From the cell containing the given text, extract its center point as [X, Y] coordinate. 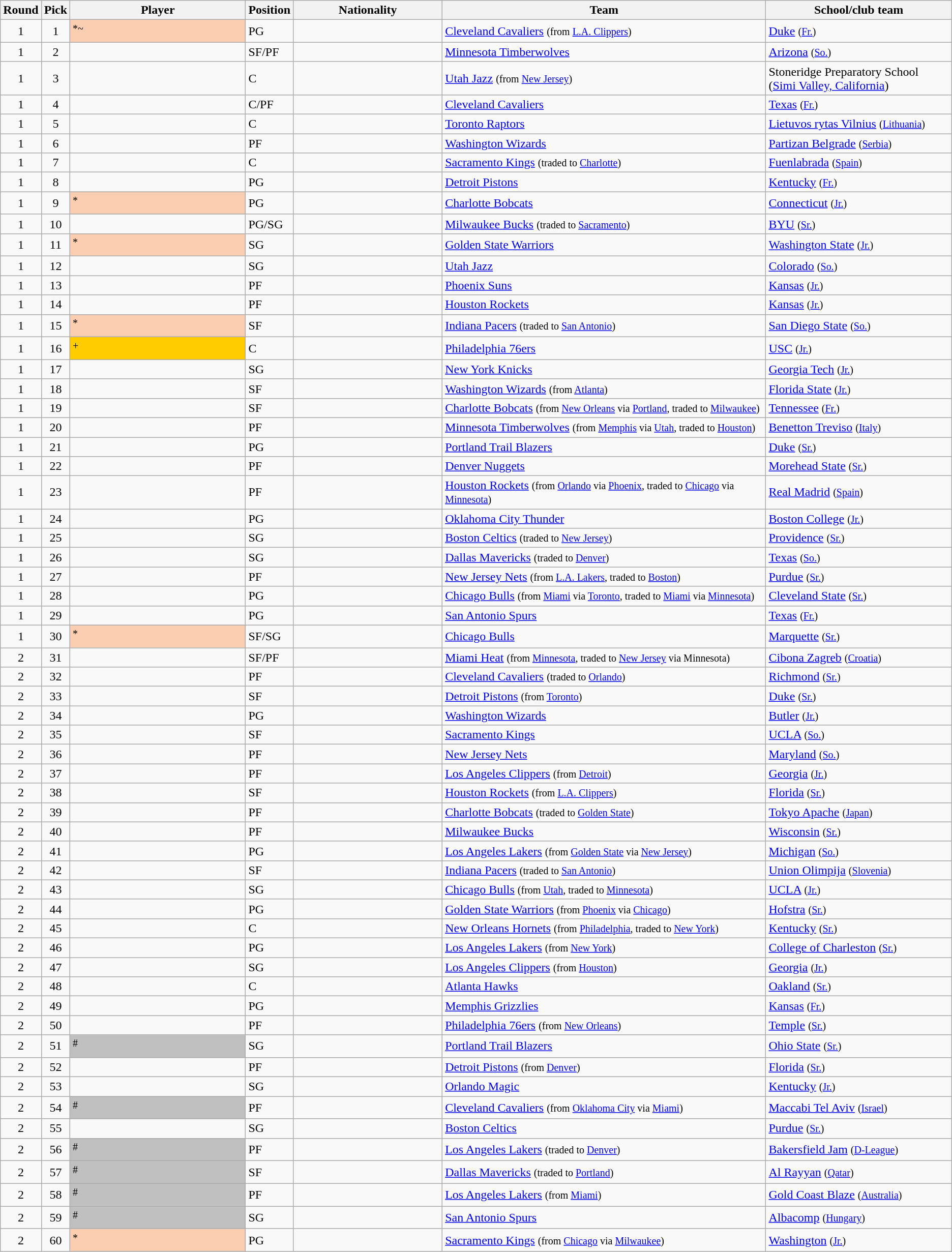
USC (Jr.) [858, 349]
6 [55, 143]
Detroit Pistons (from Denver) [604, 1067]
Orlando Magic [604, 1087]
Duke (Fr.) [858, 32]
34 [55, 716]
Benetton Treviso (Italy) [858, 427]
35 [55, 735]
UCLA (So.) [858, 735]
Milwaukee Bucks (traded to Sacramento) [604, 224]
33 [55, 696]
Cleveland Cavaliers [604, 104]
40 [55, 831]
Minnesota Timberwolves [604, 52]
Cleveland Cavaliers (traded to Orlando) [604, 677]
Phoenix Suns [604, 285]
Philadelphia 76ers (from New Orleans) [604, 1025]
Temple (Sr.) [858, 1025]
Ohio State (Sr.) [858, 1047]
7 [55, 163]
Los Angeles Lakers (from Golden State via New Jersey) [604, 851]
Partizan Belgrade (Serbia) [858, 143]
47 [55, 967]
60 [55, 1240]
Gold Coast Blaze (Australia) [858, 1195]
Dallas Mavericks (traded to Portland) [604, 1173]
Sacramento Kings [604, 735]
Utah Jazz [604, 266]
Providence (Sr.) [858, 538]
15 [55, 325]
45 [55, 929]
New Orleans Hornets (from Philadelphia, traded to New York) [604, 929]
Boston Celtics [604, 1128]
Bakersfield Jam (D-League) [858, 1149]
Lietuvos rytas Vilnius (Lithuania) [858, 124]
22 [55, 466]
Arizona (So.) [858, 52]
Cibona Zagreb (Croatia) [858, 658]
43 [55, 889]
College of Charleston (Sr.) [858, 948]
Georgia Tech (Jr.) [858, 369]
20 [55, 427]
Dallas Mavericks (traded to Denver) [604, 557]
Maryland (So.) [858, 754]
11 [55, 245]
Chicago Bulls (from Utah, traded to Minnesota) [604, 889]
Albacomp (Hungary) [858, 1217]
Oakland (Sr.) [858, 987]
Maccabi Tel Aviv (Israel) [858, 1108]
56 [55, 1149]
32 [55, 677]
42 [55, 870]
Milwaukee Bucks [604, 831]
Detroit Pistons [604, 182]
Denver Nuggets [604, 466]
Colorado (So.) [858, 266]
39 [55, 812]
Hofstra (Sr.) [858, 909]
Los Angeles Lakers (from Miami) [604, 1195]
Los Angeles Lakers (from New York) [604, 948]
Oklahoma City Thunder [604, 519]
Kentucky (Sr.) [858, 929]
23 [55, 492]
Golden State Warriors (from Phoenix via Chicago) [604, 909]
57 [55, 1173]
44 [55, 909]
Houston Rockets (from Orlando via Phoenix, traded to Chicago via Minnesota) [604, 492]
53 [55, 1087]
San Diego State (So.) [858, 325]
50 [55, 1025]
51 [55, 1047]
12 [55, 266]
Stoneridge Preparatory School(Simi Valley, California) [858, 78]
Real Madrid (Spain) [858, 492]
19 [55, 408]
Tennessee (Fr.) [858, 408]
Los Angeles Clippers (from Houston) [604, 967]
Morehead State (Sr.) [858, 466]
Player [158, 10]
59 [55, 1217]
29 [55, 615]
26 [55, 557]
17 [55, 369]
8 [55, 182]
31 [55, 658]
Position [270, 10]
Michigan (So.) [858, 851]
Los Angeles Clippers (from Detroit) [604, 773]
52 [55, 1067]
Charlotte Bobcats (traded to Golden State) [604, 812]
Union Olimpija (Slovenia) [858, 870]
Philadelphia 76ers [604, 349]
36 [55, 754]
Marquette (Sr.) [858, 637]
30 [55, 637]
25 [55, 538]
4 [55, 104]
58 [55, 1195]
54 [55, 1108]
New Jersey Nets (from L.A. Lakers, traded to Boston) [604, 577]
55 [55, 1128]
10 [55, 224]
Charlotte Bobcats (from New Orleans via Portland, traded to Milwaukee) [604, 408]
New Jersey Nets [604, 754]
School/club team [858, 10]
21 [55, 447]
Butler (Jr.) [858, 716]
Detroit Pistons (from Toronto) [604, 696]
38 [55, 793]
New York Knicks [604, 369]
28 [55, 596]
Washington Wizards (from Atlanta) [604, 389]
Connecticut (Jr.) [858, 203]
Boston College (Jr.) [858, 519]
Sacramento Kings (traded to Charlotte) [604, 163]
Team [604, 10]
*~ [158, 32]
Kentucky (Jr.) [858, 1087]
Florida State (Jr.) [858, 389]
Utah Jazz (from New Jersey) [604, 78]
49 [55, 1006]
Atlanta Hawks [604, 987]
Chicago Bulls [604, 637]
13 [55, 285]
Cleveland Cavaliers (from Oklahoma City via Miami) [604, 1108]
5 [55, 124]
Minnesota Timberwolves (from Memphis via Utah, traded to Houston) [604, 427]
Los Angeles Lakers (traded to Denver) [604, 1149]
Washington State (Jr.) [858, 245]
C/PF [270, 104]
37 [55, 773]
Cleveland Cavaliers (from L.A. Clippers) [604, 32]
Boston Celtics (traded to New Jersey) [604, 538]
Al Rayyan (Qatar) [858, 1173]
Fuenlabrada (Spain) [858, 163]
Tokyo Apache (Japan) [858, 812]
41 [55, 851]
Houston Rockets (from L.A. Clippers) [604, 793]
Sacramento Kings (from Chicago via Milwaukee) [604, 1240]
Wisconsin (Sr.) [858, 831]
48 [55, 987]
Nationality [368, 10]
Pick [55, 10]
Chicago Bulls (from Miami via Toronto, traded to Miami via Minnesota) [604, 596]
Miami Heat (from Minnesota, traded to New Jersey via Minnesota) [604, 658]
Round [21, 10]
18 [55, 389]
Toronto Raptors [604, 124]
3 [55, 78]
SF/SG [270, 637]
Kansas (Fr.) [858, 1006]
Texas (So.) [858, 557]
27 [55, 577]
Cleveland State (Sr.) [858, 596]
9 [55, 203]
16 [55, 349]
+ [158, 349]
Memphis Grizzlies [604, 1006]
Golden State Warriors [604, 245]
Kentucky (Fr.) [858, 182]
14 [55, 305]
Charlotte Bobcats [604, 203]
UCLA (Jr.) [858, 889]
Houston Rockets [604, 305]
Richmond (Sr.) [858, 677]
Washington (Jr.) [858, 1240]
46 [55, 948]
BYU (Sr.) [858, 224]
PG/SG [270, 224]
24 [55, 519]
